Locate the cell with the specified text and output its (x, y) center coordinate. 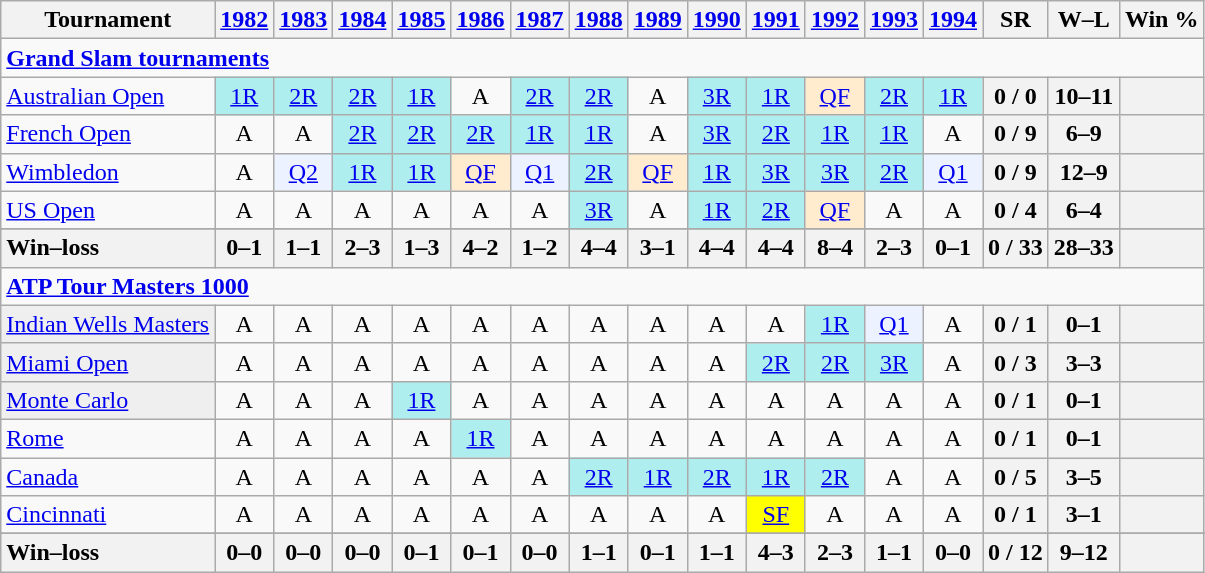
3–3 (1084, 362)
10–11 (1084, 96)
1994 (952, 20)
9–12 (1084, 553)
1992 (834, 20)
6–9 (1084, 134)
Grand Slam tournaments (602, 58)
Australian Open (108, 96)
ATP Tour Masters 1000 (602, 286)
1993 (894, 20)
1987 (540, 20)
1–2 (540, 248)
28–33 (1084, 248)
Miami Open (108, 362)
Rome (108, 438)
1984 (362, 20)
0 / 5 (1016, 477)
Canada (108, 477)
12–9 (1084, 172)
4–3 (776, 553)
0 / 4 (1016, 210)
French Open (108, 134)
Cincinnati (108, 515)
1991 (776, 20)
6–4 (1084, 210)
0 / 0 (1016, 96)
SF (776, 515)
1983 (304, 20)
Monte Carlo (108, 400)
US Open (108, 210)
SR (1016, 20)
3–5 (1084, 477)
1988 (598, 20)
1985 (422, 20)
Wimbledon (108, 172)
0 / 33 (1016, 248)
1–3 (422, 248)
W–L (1084, 20)
1982 (244, 20)
0 / 3 (1016, 362)
4–2 (480, 248)
1990 (716, 20)
8–4 (834, 248)
Indian Wells Masters (108, 324)
0 / 12 (1016, 553)
Q2 (304, 172)
Tournament (108, 20)
1986 (480, 20)
1989 (658, 20)
Win % (1162, 20)
